Return (X, Y) of the center of cell containing provided text 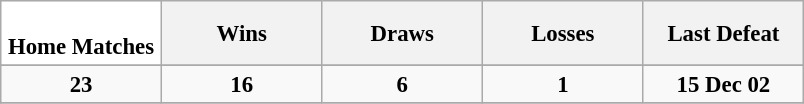
16 (242, 85)
Losses (564, 34)
Last Defeat (724, 34)
Home Matches (82, 34)
6 (402, 85)
Wins (242, 34)
Draws (402, 34)
15 Dec 02 (724, 85)
1 (564, 85)
23 (82, 85)
